Provide the [x, y] coordinate of the cell's center where the given text is located.  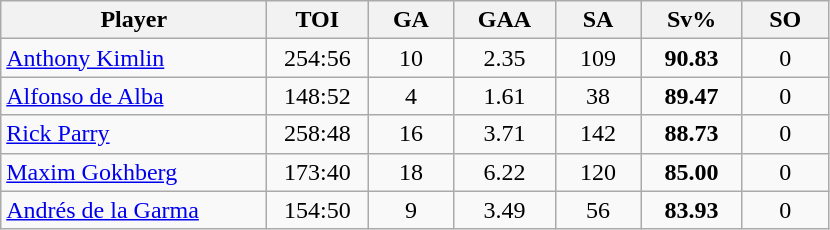
SO [785, 20]
154:50 [318, 210]
109 [598, 58]
2.35 [504, 58]
254:56 [318, 58]
9 [411, 210]
TOI [318, 20]
GAA [504, 20]
142 [598, 134]
3.71 [504, 134]
4 [411, 96]
83.93 [692, 210]
38 [598, 96]
16 [411, 134]
89.47 [692, 96]
Sv% [692, 20]
18 [411, 172]
88.73 [692, 134]
3.49 [504, 210]
258:48 [318, 134]
1.61 [504, 96]
148:52 [318, 96]
Rick Parry [134, 134]
173:40 [318, 172]
GA [411, 20]
SA [598, 20]
Player [134, 20]
Maxim Gokhberg [134, 172]
Anthony Kimlin [134, 58]
Alfonso de Alba [134, 96]
120 [598, 172]
6.22 [504, 172]
Andrés de la Garma [134, 210]
90.83 [692, 58]
10 [411, 58]
56 [598, 210]
85.00 [692, 172]
